Pinpoint the cell where the given text exists, returning its [x, y] midpoint coordinate. 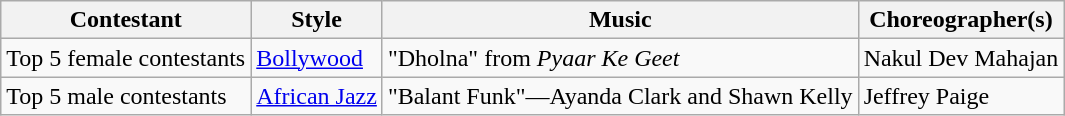
Contestant [126, 20]
"Balant Funk"—Ayanda Clark and Shawn Kelly [620, 96]
Top 5 male contestants [126, 96]
Bollywood [317, 58]
Nakul Dev Mahajan [961, 58]
Jeffrey Paige [961, 96]
Style [317, 20]
Music [620, 20]
"Dholna" from Pyaar Ke Geet [620, 58]
Choreographer(s) [961, 20]
Top 5 female contestants [126, 58]
African Jazz [317, 96]
